Output the (X, Y) coordinate of the center of the cell containing the given text.  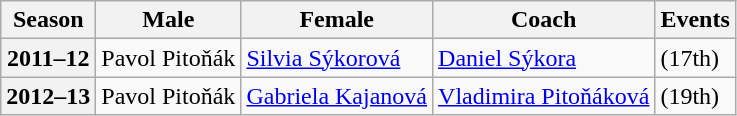
(19th) (695, 96)
2011–12 (48, 58)
Gabriela Kajanová (337, 96)
Vladimira Pitoňáková (544, 96)
2012–13 (48, 96)
Events (695, 20)
Silvia Sýkorová (337, 58)
Season (48, 20)
Daniel Sýkora (544, 58)
Coach (544, 20)
Male (168, 20)
Female (337, 20)
(17th) (695, 58)
